Output the (X, Y) coordinate of the center of the cell containing the given text.  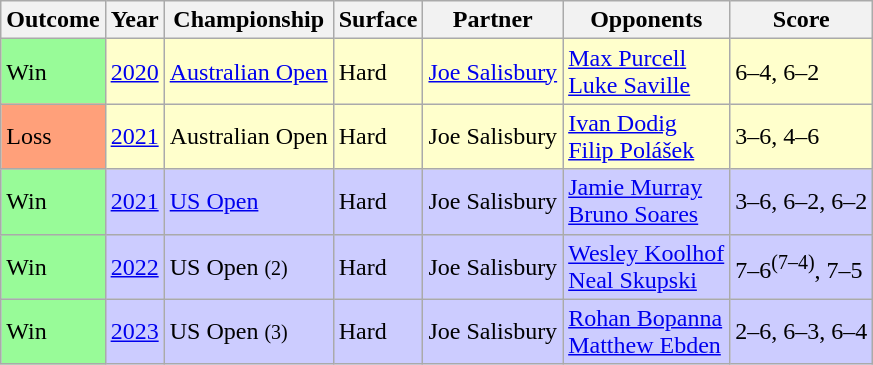
US Open (2) (248, 266)
Ivan Dodig Filip Polášek (646, 136)
Outcome (53, 20)
2020 (134, 72)
2023 (134, 332)
Year (134, 20)
Max Purcell Luke Saville (646, 72)
Partner (493, 20)
US Open (248, 202)
Score (802, 20)
2022 (134, 266)
Surface (378, 20)
2–6, 6–3, 6–4 (802, 332)
3–6, 6–2, 6–2 (802, 202)
Championship (248, 20)
7–6(7–4), 7–5 (802, 266)
Opponents (646, 20)
Loss (53, 136)
US Open (3) (248, 332)
Rohan Bopanna Matthew Ebden (646, 332)
Jamie Murray Bruno Soares (646, 202)
3–6, 4–6 (802, 136)
Wesley Koolhof Neal Skupski (646, 266)
6–4, 6–2 (802, 72)
